Provide the [X, Y] coordinate of the cell's center where the given text is located.  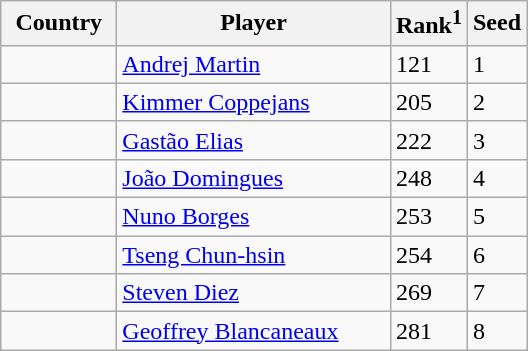
Steven Diez [254, 293]
205 [428, 102]
222 [428, 140]
Geoffrey Blancaneaux [254, 331]
2 [496, 102]
121 [428, 64]
281 [428, 331]
6 [496, 255]
Tseng Chun-hsin [254, 255]
248 [428, 178]
7 [496, 293]
254 [428, 255]
Gastão Elias [254, 140]
Kimmer Coppejans [254, 102]
Player [254, 24]
253 [428, 217]
Andrej Martin [254, 64]
Rank1 [428, 24]
8 [496, 331]
Country [59, 24]
Nuno Borges [254, 217]
Seed [496, 24]
269 [428, 293]
3 [496, 140]
4 [496, 178]
1 [496, 64]
João Domingues [254, 178]
5 [496, 217]
